Scan for the cell matching the given text and deliver its (x, y) coordinate at center. 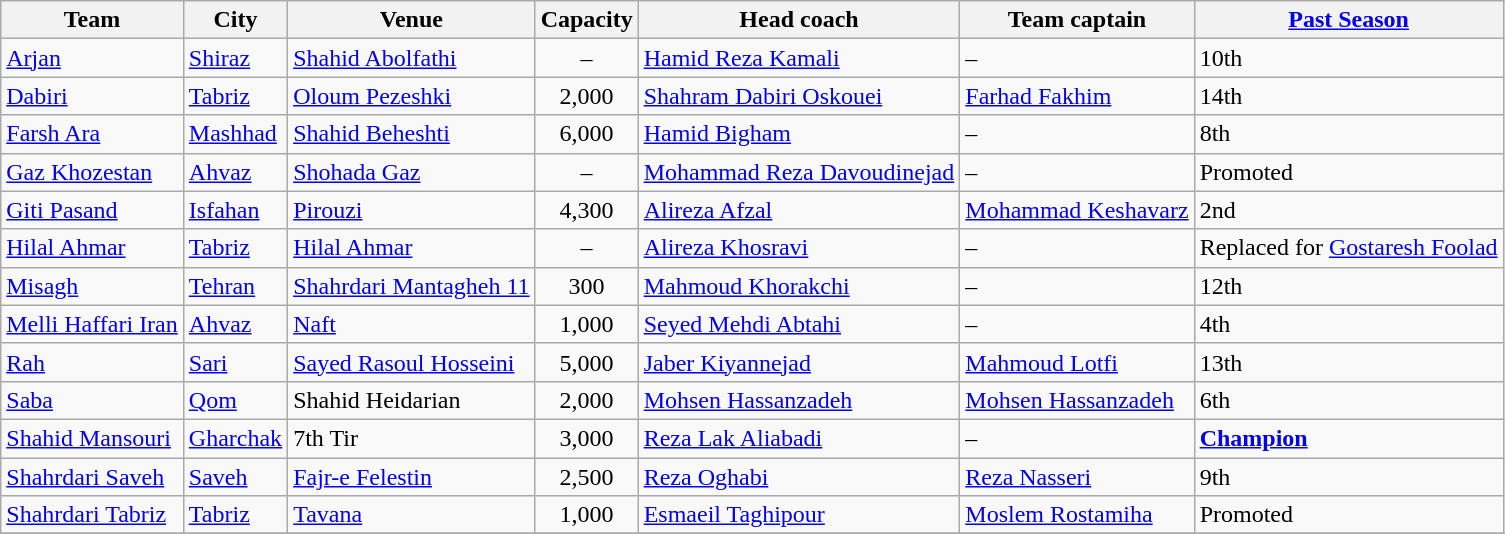
Arjan (92, 58)
2,500 (586, 477)
Replaced for Gostaresh Foolad (1348, 248)
Past Season (1348, 20)
Champion (1348, 438)
Farsh Ara (92, 134)
Dabiri (92, 96)
Seyed Mehdi Abtahi (799, 324)
6,000 (586, 134)
Isfahan (235, 210)
Team captain (1077, 20)
2nd (1348, 210)
Sayed Rasoul Hosseini (412, 362)
Hamid Reza Kamali (799, 58)
13th (1348, 362)
Shahrdari Saveh (92, 477)
Farhad Fakhim (1077, 96)
Moslem Rostamiha (1077, 515)
Qom (235, 400)
Reza Oghabi (799, 477)
Melli Haffari Iran (92, 324)
8th (1348, 134)
Mahmoud Khorakchi (799, 286)
Naft (412, 324)
Shahrdari Tabriz (92, 515)
Mashhad (235, 134)
Mohammad Keshavarz (1077, 210)
Shahid Abolfathi (412, 58)
Team (92, 20)
Capacity (586, 20)
Alireza Afzal (799, 210)
Esmaeil Taghipour (799, 515)
10th (1348, 58)
5,000 (586, 362)
Tehran (235, 286)
Head coach (799, 20)
Shahram Dabiri Oskouei (799, 96)
6th (1348, 400)
Reza Lak Aliabadi (799, 438)
4th (1348, 324)
Gaz Khozestan (92, 172)
Shahid Mansouri (92, 438)
12th (1348, 286)
Sari (235, 362)
300 (586, 286)
Shahid Heidarian (412, 400)
Pirouzi (412, 210)
14th (1348, 96)
Shiraz (235, 58)
Misagh (92, 286)
Gharchak (235, 438)
Jaber Kiyannejad (799, 362)
3,000 (586, 438)
Hamid Bigham (799, 134)
Shohada Gaz (412, 172)
Saba (92, 400)
Mahmoud Lotfi (1077, 362)
Rah (92, 362)
Shahrdari Mantagheh 11 (412, 286)
9th (1348, 477)
Fajr-e Felestin (412, 477)
Shahid Beheshti (412, 134)
City (235, 20)
Saveh (235, 477)
4,300 (586, 210)
Oloum Pezeshki (412, 96)
Reza Nasseri (1077, 477)
Alireza Khosravi (799, 248)
7th Tir (412, 438)
Venue (412, 20)
Tavana (412, 515)
Giti Pasand (92, 210)
Mohammad Reza Davoudinejad (799, 172)
